Capture the cell that displays the provided text and extract its (X, Y) central coordinate. 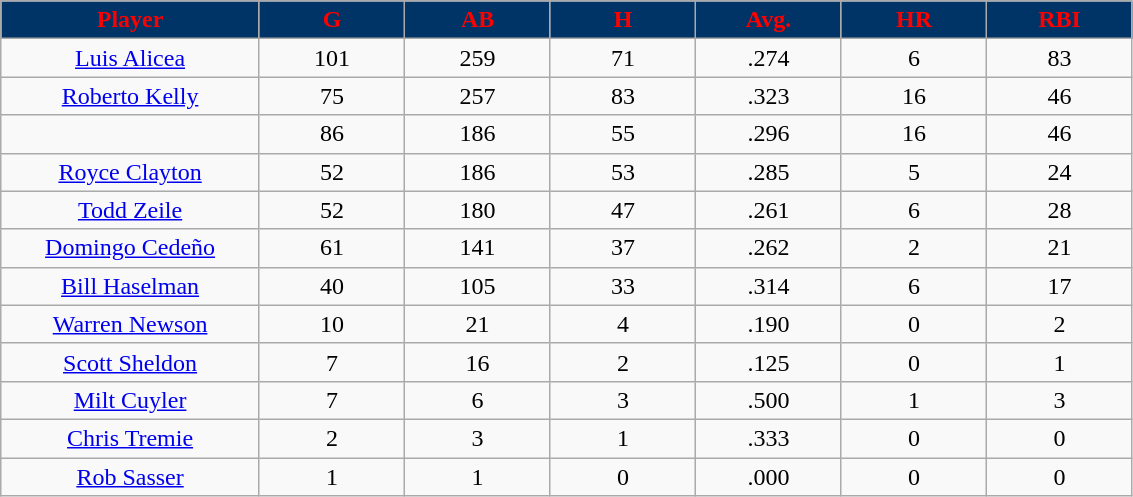
Warren Newson (130, 324)
86 (332, 134)
Bill Haselman (130, 286)
.274 (768, 58)
G (332, 20)
AB (478, 20)
75 (332, 96)
Royce Clayton (130, 172)
.190 (768, 324)
17 (1060, 286)
Avg. (768, 20)
105 (478, 286)
HR (914, 20)
.285 (768, 172)
5 (914, 172)
.323 (768, 96)
H (622, 20)
Luis Alicea (130, 58)
Domingo Cedeño (130, 248)
.000 (768, 477)
33 (622, 286)
.500 (768, 400)
55 (622, 134)
Chris Tremie (130, 438)
Player (130, 20)
259 (478, 58)
.125 (768, 362)
71 (622, 58)
28 (1060, 210)
Todd Zeile (130, 210)
.333 (768, 438)
24 (1060, 172)
40 (332, 286)
.296 (768, 134)
53 (622, 172)
61 (332, 248)
4 (622, 324)
Roberto Kelly (130, 96)
Scott Sheldon (130, 362)
37 (622, 248)
.314 (768, 286)
.261 (768, 210)
180 (478, 210)
RBI (1060, 20)
.262 (768, 248)
10 (332, 324)
Rob Sasser (130, 477)
257 (478, 96)
141 (478, 248)
Milt Cuyler (130, 400)
101 (332, 58)
47 (622, 210)
